From the cell containing the given text, extract its center point as [x, y] coordinate. 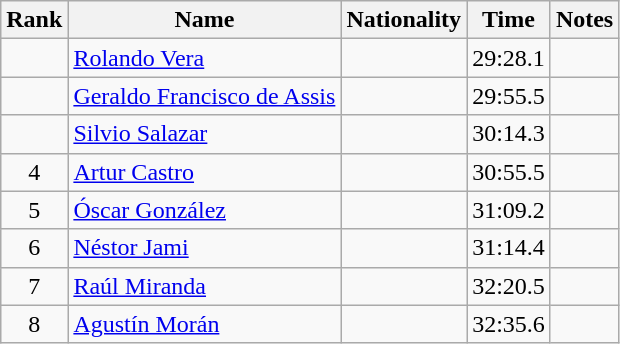
31:09.2 [509, 210]
Nationality [404, 20]
Geraldo Francisco de Assis [204, 96]
32:35.6 [509, 324]
Artur Castro [204, 172]
31:14.4 [509, 248]
Time [509, 20]
8 [34, 324]
Óscar González [204, 210]
Raúl Miranda [204, 286]
Agustín Morán [204, 324]
32:20.5 [509, 286]
29:28.1 [509, 58]
29:55.5 [509, 96]
Name [204, 20]
6 [34, 248]
Rank [34, 20]
7 [34, 286]
30:14.3 [509, 134]
Notes [584, 20]
Néstor Jami [204, 248]
Silvio Salazar [204, 134]
5 [34, 210]
Rolando Vera [204, 58]
4 [34, 172]
30:55.5 [509, 172]
